Detect which cell encompasses the target text, then output its (X, Y) center coordinate. 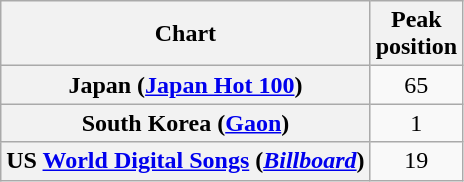
65 (416, 85)
US World Digital Songs (Billboard) (186, 161)
Peakposition (416, 34)
19 (416, 161)
Chart (186, 34)
1 (416, 123)
Japan (Japan Hot 100) (186, 85)
South Korea (Gaon) (186, 123)
